Detect which cell encompasses the target text, then output its (X, Y) center coordinate. 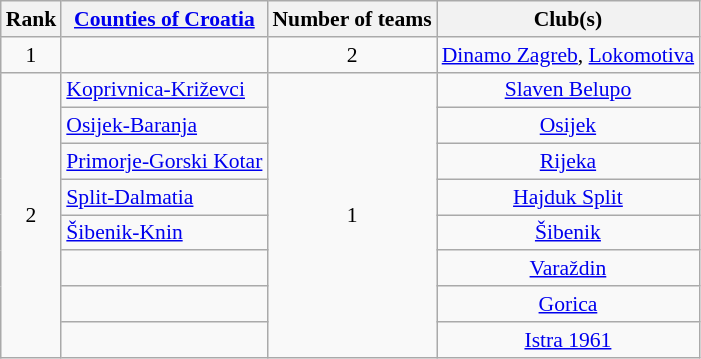
Koprivnica-Križevci (164, 90)
Gorica (568, 304)
Rijeka (568, 162)
Šibenik-Knin (164, 233)
Split-Dalmatia (164, 197)
Hajduk Split (568, 197)
Counties of Croatia (164, 19)
Slaven Belupo (568, 90)
Primorje-Gorski Kotar (164, 162)
Dinamo Zagreb, Lokomotiva (568, 55)
Istra 1961 (568, 340)
Osijek-Baranja (164, 126)
Varaždin (568, 269)
Šibenik (568, 233)
Rank (32, 19)
Osijek (568, 126)
Club(s) (568, 19)
Number of teams (352, 19)
